Provide the [x, y] coordinate of the cell's center where the given text is located.  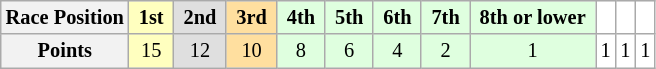
12 [200, 51]
10 [251, 51]
8 [301, 51]
6 [349, 51]
1st [152, 17]
4th [301, 17]
15 [152, 51]
5th [349, 17]
Race Position [65, 17]
3rd [251, 17]
7th [445, 17]
6th [397, 17]
Points [65, 51]
2 [445, 51]
2nd [200, 17]
8th or lower [533, 17]
4 [397, 51]
